Determine the [X, Y] coordinate at the center of the cell enclosing the given text.  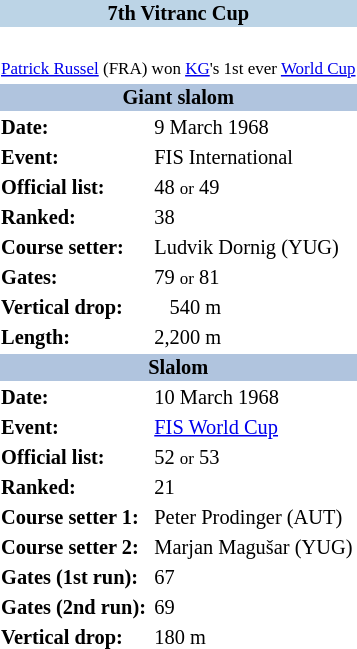
67 [255, 578]
Vertical drop: [75, 308]
FIS International [255, 158]
69 [255, 608]
48 or 49 [255, 188]
Slalom [178, 368]
Giant slalom [178, 98]
38 [255, 218]
FIS World Cup [255, 428]
540 m [255, 308]
Peter Prodinger (AUT) [255, 518]
Patrick Russel (FRA) won KG's 1st ever World Cup [178, 56]
21 [255, 488]
79 or 81 [255, 278]
Gates (2nd run): [75, 608]
7th Vitranc Cup [178, 14]
Marjan Magušar (YUG) [255, 548]
2,200 m [255, 338]
9 March 1968 [255, 128]
52 or 53 [255, 458]
Length: [75, 338]
Gates (1st run): [75, 578]
Course setter 2: [75, 548]
10 March 1968 [255, 398]
Gates: [75, 278]
Course setter 1: [75, 518]
Course setter: [75, 248]
Ludvik Dornig (YUG) [255, 248]
